Find where the given text appears and provide that cell's center as (x, y) coordinate. 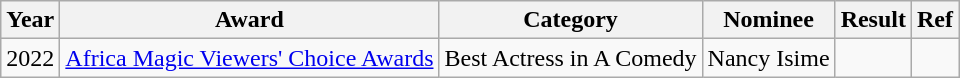
Result (873, 20)
Nancy Isime (768, 58)
Year (30, 20)
Nominee (768, 20)
Category (570, 20)
Africa Magic Viewers' Choice Awards (250, 58)
Ref (936, 20)
2022 (30, 58)
Award (250, 20)
Best Actress in A Comedy (570, 58)
